From the cell containing the given text, extract its center point as [x, y] coordinate. 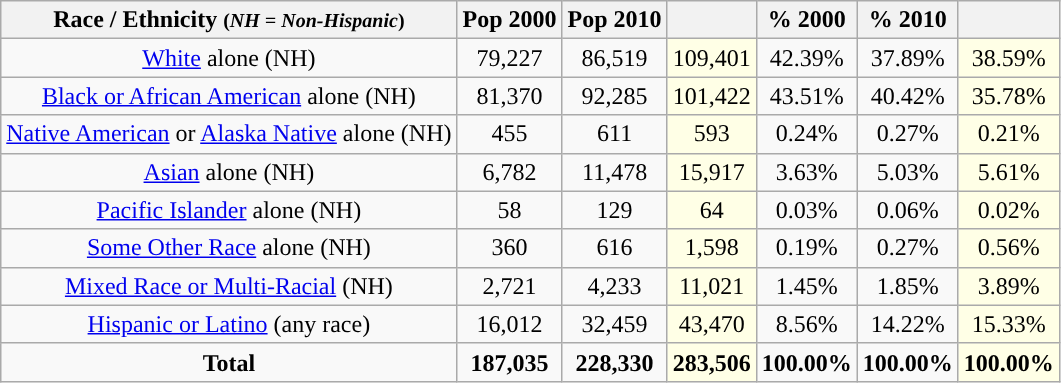
5.03% [908, 172]
32,459 [614, 324]
White alone (NH) [229, 58]
228,330 [614, 362]
Asian alone (NH) [229, 172]
35.78% [1008, 96]
43.51% [806, 96]
0.02% [1008, 210]
5.61% [1008, 172]
Black or African American alone (NH) [229, 96]
Pacific Islander alone (NH) [229, 210]
4,233 [614, 286]
Some Other Race alone (NH) [229, 248]
42.39% [806, 58]
79,227 [510, 58]
Pop 2010 [614, 20]
1.45% [806, 286]
37.89% [908, 58]
15.33% [1008, 324]
Total [229, 362]
0.56% [1008, 248]
8.56% [806, 324]
92,285 [614, 96]
Native American or Alaska Native alone (NH) [229, 134]
11,478 [614, 172]
455 [510, 134]
14.22% [908, 324]
86,519 [614, 58]
1,598 [712, 248]
40.42% [908, 96]
11,021 [712, 286]
283,506 [712, 362]
0.21% [1008, 134]
360 [510, 248]
6,782 [510, 172]
58 [510, 210]
38.59% [1008, 58]
64 [712, 210]
129 [614, 210]
3.89% [1008, 286]
187,035 [510, 362]
% 2010 [908, 20]
15,917 [712, 172]
% 2000 [806, 20]
1.85% [908, 286]
593 [712, 134]
Hispanic or Latino (any race) [229, 324]
0.24% [806, 134]
0.19% [806, 248]
Race / Ethnicity (NH = Non-Hispanic) [229, 20]
Pop 2000 [510, 20]
43,470 [712, 324]
101,422 [712, 96]
109,401 [712, 58]
616 [614, 248]
81,370 [510, 96]
0.03% [806, 210]
16,012 [510, 324]
611 [614, 134]
Mixed Race or Multi-Racial (NH) [229, 286]
3.63% [806, 172]
2,721 [510, 286]
0.06% [908, 210]
